For the text-containing cell, return its midpoint in (x, y) coordinate format. 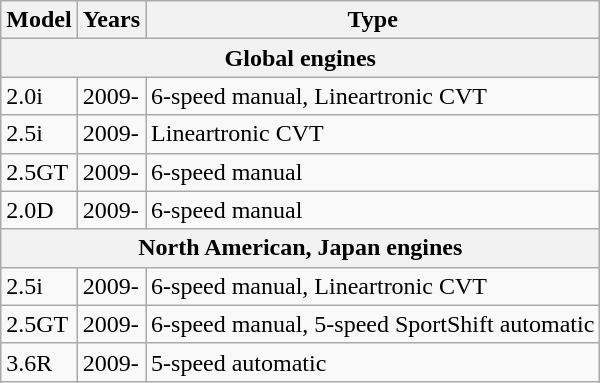
Lineartronic CVT (373, 134)
2.0i (39, 96)
5-speed automatic (373, 362)
Model (39, 20)
2.0D (39, 210)
Global engines (300, 58)
6-speed manual, 5-speed SportShift automatic (373, 324)
Type (373, 20)
Years (111, 20)
3.6R (39, 362)
North American, Japan engines (300, 248)
